Locate the cell with the specified text and output its [X, Y] center coordinate. 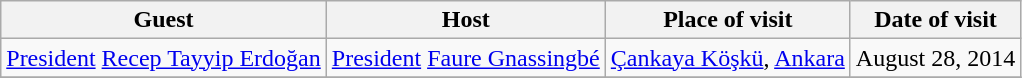
Guest [164, 20]
Place of visit [728, 20]
Date of visit [935, 20]
Host [466, 20]
President Recep Tayyip Erdoğan [164, 58]
Çankaya Köşkü, Ankara [728, 58]
President Faure Gnassingbé [466, 58]
August 28, 2014 [935, 58]
